Search for the cell housing the specified text and yield its [x, y] center coordinate. 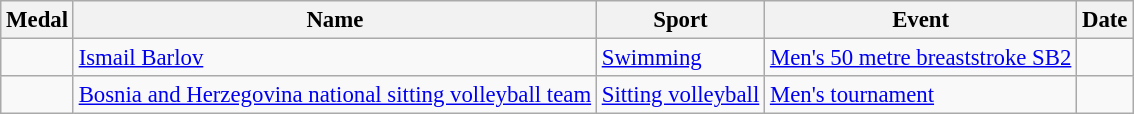
Name [334, 20]
Bosnia and Herzegovina national sitting volleyball team [334, 95]
Sitting volleyball [680, 95]
Medal [38, 20]
Swimming [680, 58]
Sport [680, 20]
Men's tournament [921, 95]
Ismail Barlov [334, 58]
Men's 50 metre breaststroke SB2 [921, 58]
Date [1105, 20]
Event [921, 20]
